Provide the [X, Y] coordinate of the cell's center where the given text is located.  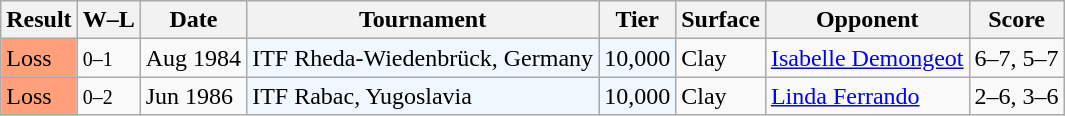
0–1 [108, 58]
Aug 1984 [193, 58]
Tier [638, 20]
0–2 [108, 96]
Jun 1986 [193, 96]
Result [39, 20]
Opponent [867, 20]
Date [193, 20]
ITF Rheda-Wiedenbrück, Germany [423, 58]
ITF Rabac, Yugoslavia [423, 96]
Tournament [423, 20]
Linda Ferrando [867, 96]
Score [1016, 20]
2–6, 3–6 [1016, 96]
W–L [108, 20]
Isabelle Demongeot [867, 58]
Surface [721, 20]
6–7, 5–7 [1016, 58]
